Output the [X, Y] coordinate of the center of the cell containing the given text.  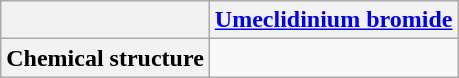
Umeclidinium bromide [334, 20]
Chemical structure [106, 58]
